Determine the [X, Y] coordinate at the center of the cell enclosing the given text.  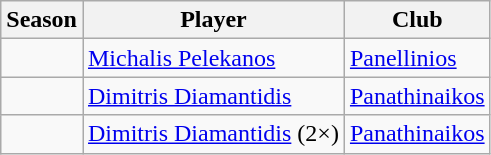
Season [42, 20]
Club [417, 20]
Panellinios [417, 58]
Dimitris Diamantidis [213, 96]
Michalis Pelekanos [213, 58]
Dimitris Diamantidis (2×) [213, 134]
Player [213, 20]
